Search for the cell housing the specified text and yield its [x, y] center coordinate. 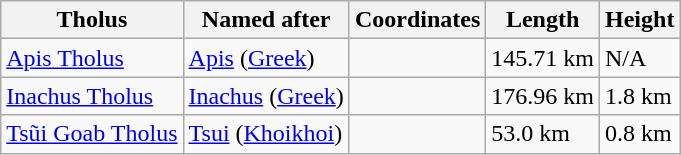
Tsũi Goab Tholus [92, 134]
Coordinates [417, 20]
145.71 km [543, 58]
176.96 km [543, 96]
0.8 km [640, 134]
Apis Tholus [92, 58]
1.8 km [640, 96]
Inachus Tholus [92, 96]
Apis (Greek) [266, 58]
Named after [266, 20]
Tholus [92, 20]
53.0 km [543, 134]
Height [640, 20]
Tsui (Khoikhoi) [266, 134]
Length [543, 20]
N/A [640, 58]
Inachus (Greek) [266, 96]
